For the text-containing cell, return its midpoint in (x, y) coordinate format. 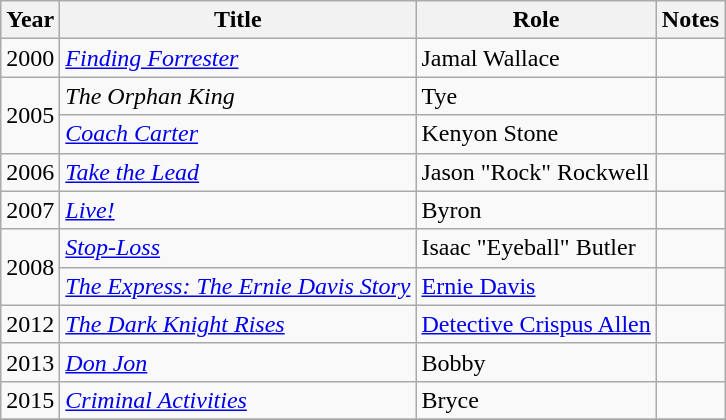
Live! (238, 210)
The Dark Knight Rises (238, 324)
Bobby (536, 362)
Notes (690, 20)
Stop-Loss (238, 248)
2013 (30, 362)
Jason "Rock" Rockwell (536, 172)
2000 (30, 58)
Coach Carter (238, 134)
Criminal Activities (238, 400)
Byron (536, 210)
Tye (536, 96)
The Express: The Ernie Davis Story (238, 286)
Take the Lead (238, 172)
Kenyon Stone (536, 134)
Role (536, 20)
Detective Crispus Allen (536, 324)
2008 (30, 267)
2015 (30, 400)
Finding Forrester (238, 58)
Ernie Davis (536, 286)
Jamal Wallace (536, 58)
Don Jon (238, 362)
Title (238, 20)
2007 (30, 210)
Isaac "Eyeball" Butler (536, 248)
2012 (30, 324)
2005 (30, 115)
The Orphan King (238, 96)
Year (30, 20)
Bryce (536, 400)
2006 (30, 172)
